Identify which cell holds the provided text, then report its (x, y) central coordinate. 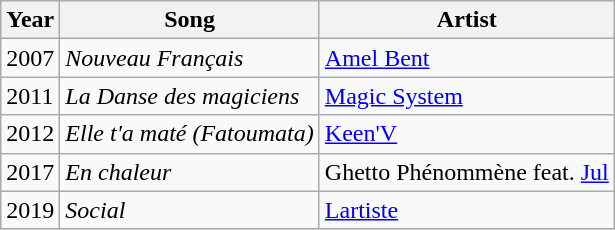
2019 (30, 210)
2012 (30, 134)
Nouveau Français (190, 58)
Lartiste (466, 210)
2007 (30, 58)
La Danse des magiciens (190, 96)
Year (30, 20)
Song (190, 20)
Artist (466, 20)
Ghetto Phénommène feat. Jul (466, 172)
Social (190, 210)
Magic System (466, 96)
Amel Bent (466, 58)
En chaleur (190, 172)
2017 (30, 172)
Keen'V (466, 134)
2011 (30, 96)
Elle t'a maté (Fatoumata) (190, 134)
